Locate the cell with the specified text and output its (X, Y) center coordinate. 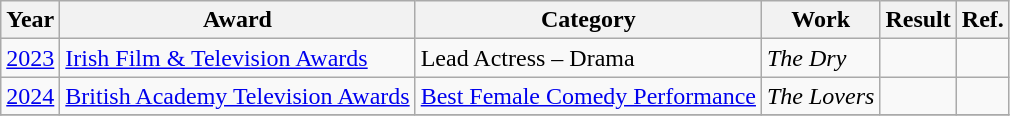
Lead Actress – Drama (588, 58)
2024 (30, 96)
British Academy Television Awards (238, 96)
Result (918, 20)
2023 (30, 58)
Ref. (982, 20)
Irish Film & Television Awards (238, 58)
Category (588, 20)
Work (820, 20)
The Dry (820, 58)
Year (30, 20)
Best Female Comedy Performance (588, 96)
Award (238, 20)
The Lovers (820, 96)
